Return the (X, Y) coordinate for the center point of the cell that contains the specified text.  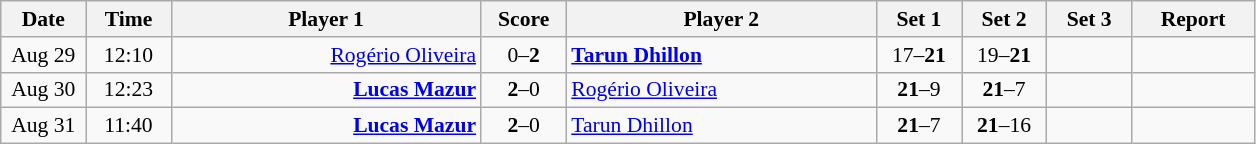
17–21 (918, 55)
19–21 (1004, 55)
Player 1 (326, 19)
Time (128, 19)
21–9 (918, 90)
Report (1194, 19)
Aug 31 (44, 126)
Score (524, 19)
21–16 (1004, 126)
Set 2 (1004, 19)
12:10 (128, 55)
0–2 (524, 55)
Aug 29 (44, 55)
Set 3 (1090, 19)
Date (44, 19)
12:23 (128, 90)
Aug 30 (44, 90)
Player 2 (721, 19)
11:40 (128, 126)
Set 1 (918, 19)
